Find where the given text appears and provide that cell's center as (X, Y) coordinate. 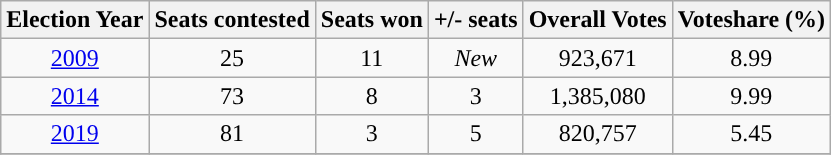
73 (232, 96)
Voteshare (%) (751, 20)
2009 (75, 58)
Overall Votes (598, 20)
8 (372, 96)
9.99 (751, 96)
1,385,080 (598, 96)
2019 (75, 134)
Seats contested (232, 20)
New (476, 58)
81 (232, 134)
923,671 (598, 58)
5 (476, 134)
2014 (75, 96)
8.99 (751, 58)
25 (232, 58)
820,757 (598, 134)
5.45 (751, 134)
Seats won (372, 20)
11 (372, 58)
+/- seats (476, 20)
Election Year (75, 20)
